Pinpoint the cell where the given text exists, returning its [X, Y] midpoint coordinate. 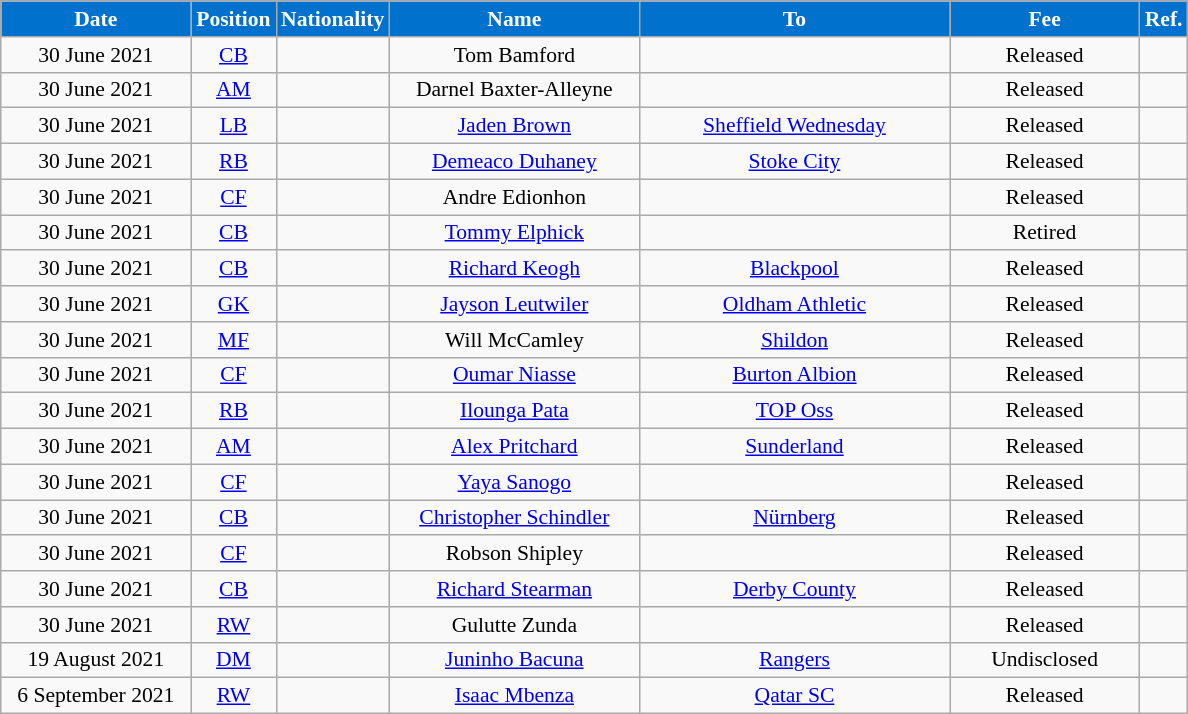
Jayson Leutwiler [514, 304]
Juninho Bacuna [514, 660]
Andre Edionhon [514, 197]
LB [234, 126]
Demeaco Duhaney [514, 162]
Jaden Brown [514, 126]
DM [234, 660]
Oumar Niasse [514, 375]
Undisclosed [1045, 660]
To [794, 19]
6 September 2021 [96, 696]
Yaya Sanogo [514, 482]
GK [234, 304]
Isaac Mbenza [514, 696]
Sunderland [794, 447]
Burton Albion [794, 375]
Gulutte Zunda [514, 625]
Nationality [332, 19]
Darnel Baxter-Alleyne [514, 90]
Tommy Elphick [514, 233]
Richard Stearman [514, 589]
Retired [1045, 233]
Oldham Athletic [794, 304]
Rangers [794, 660]
Tom Bamford [514, 55]
Robson Shipley [514, 554]
Stoke City [794, 162]
TOP Oss [794, 411]
Qatar SC [794, 696]
Will McCamley [514, 340]
Shildon [794, 340]
Christopher Schindler [514, 518]
Nürnberg [794, 518]
Ref. [1164, 19]
Position [234, 19]
19 August 2021 [96, 660]
Sheffield Wednesday [794, 126]
Blackpool [794, 269]
Ilounga Pata [514, 411]
Date [96, 19]
MF [234, 340]
Richard Keogh [514, 269]
Derby County [794, 589]
Fee [1045, 19]
Name [514, 19]
Alex Pritchard [514, 447]
